Return [x, y] of the center of cell containing provided text 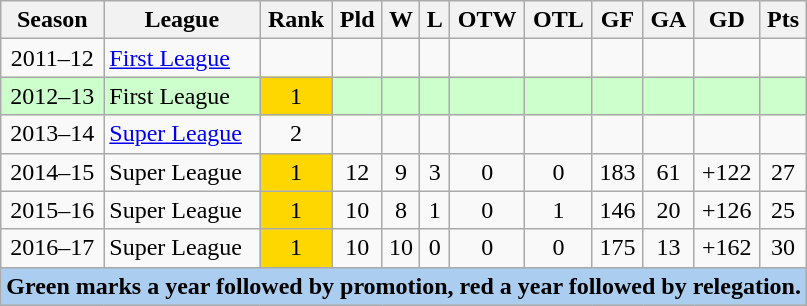
3 [434, 172]
OTW [487, 20]
2012–13 [52, 96]
2013–14 [52, 134]
8 [401, 210]
183 [618, 172]
+162 [727, 248]
Rank [296, 20]
League [182, 20]
30 [784, 248]
Season [52, 20]
9 [401, 172]
2011–12 [52, 58]
2016–17 [52, 248]
175 [618, 248]
2015–16 [52, 210]
2014–15 [52, 172]
GF [618, 20]
GA [668, 20]
GD [727, 20]
+126 [727, 210]
146 [618, 210]
Pts [784, 20]
L [434, 20]
27 [784, 172]
13 [668, 248]
25 [784, 210]
+122 [727, 172]
W [401, 20]
61 [668, 172]
Green marks a year followed by promotion, red a year followed by relegation. [404, 286]
Pld [357, 20]
12 [357, 172]
OTL [558, 20]
20 [668, 210]
2 [296, 134]
